Search for the cell housing the specified text and yield its [X, Y] center coordinate. 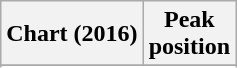
Peak position [189, 34]
Chart (2016) [72, 34]
